Pinpoint the cell where the given text exists, returning its [x, y] midpoint coordinate. 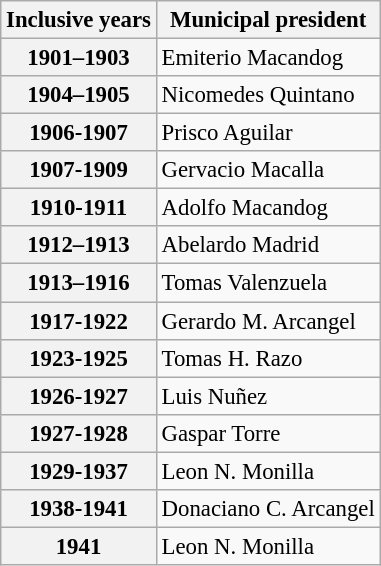
Gaspar Torre [268, 433]
1906-1907 [79, 133]
Tomas H. Razo [268, 358]
Municipal president [268, 20]
Gerardo M. Arcangel [268, 321]
Nicomedes Quintano [268, 95]
1913–1916 [79, 283]
Emiterio Macandog [268, 58]
1910-1911 [79, 208]
Abelardo Madrid [268, 245]
Luis Nuñez [268, 396]
1923-1925 [79, 358]
Prisco Aguilar [268, 133]
1917-1922 [79, 321]
1926-1927 [79, 396]
Tomas Valenzuela [268, 283]
1912–1913 [79, 245]
Gervacio Macalla [268, 170]
1901–1903 [79, 58]
Donaciano C. Arcangel [268, 509]
Inclusive years [79, 20]
1927-1928 [79, 433]
1938-1941 [79, 509]
Adolfo Macandog [268, 208]
1904–1905 [79, 95]
1907-1909 [79, 170]
1941 [79, 546]
1929-1937 [79, 471]
